Scan for the cell matching the given text and deliver its [x, y] coordinate at center. 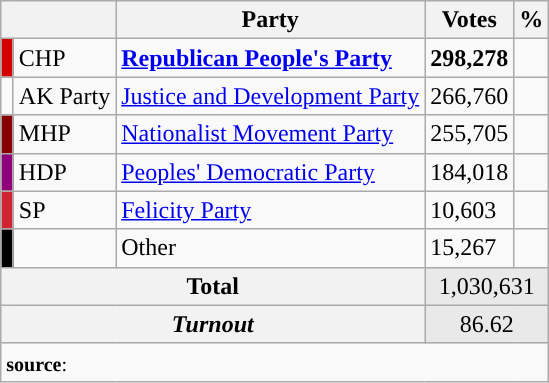
AK Party [64, 96]
298,278 [470, 58]
source: [275, 362]
255,705 [470, 134]
266,760 [470, 96]
184,018 [470, 172]
Votes [470, 20]
Nationalist Movement Party [270, 134]
% [532, 20]
Peoples' Democratic Party [270, 172]
Justice and Development Party [270, 96]
86.62 [487, 324]
SP [64, 210]
Felicity Party [270, 210]
15,267 [470, 248]
CHP [64, 58]
Republican People's Party [270, 58]
10,603 [470, 210]
Total [213, 286]
Turnout [213, 324]
MHP [64, 134]
Other [270, 248]
Party [270, 20]
HDP [64, 172]
1,030,631 [487, 286]
